Capture the cell that displays the provided text and extract its (X, Y) central coordinate. 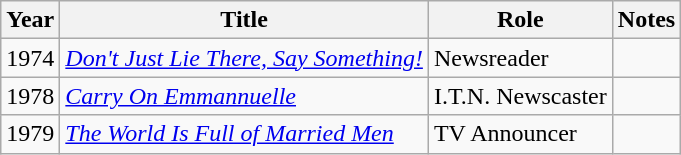
TV Announcer (520, 134)
Notes (646, 20)
Newsreader (520, 58)
Title (244, 20)
I.T.N. Newscaster (520, 96)
Role (520, 20)
Don't Just Lie There, Say Something! (244, 58)
1979 (30, 134)
Carry On Emmannuelle (244, 96)
The World Is Full of Married Men (244, 134)
1974 (30, 58)
Year (30, 20)
1978 (30, 96)
